Find where the given text appears and provide that cell's center as (x, y) coordinate. 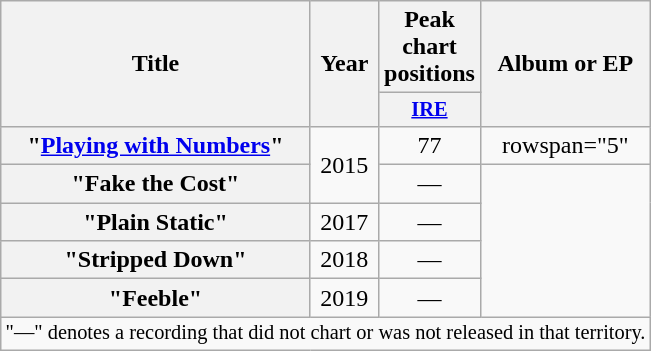
2019 (344, 298)
2018 (344, 260)
"Fake the Cost" (156, 184)
"Playing with Numbers" (156, 145)
"—" denotes a recording that did not chart or was not released in that territory. (326, 334)
"Plain Static" (156, 222)
"Feeble" (156, 298)
77 (430, 145)
"Stripped Down" (156, 260)
2015 (344, 164)
Album or EP (565, 64)
Year (344, 64)
2017 (344, 222)
Title (156, 64)
IRE (430, 110)
rowspan="5" (565, 145)
Peak chart positions (430, 47)
